Output the [X, Y] coordinate of the center of the cell containing the given text.  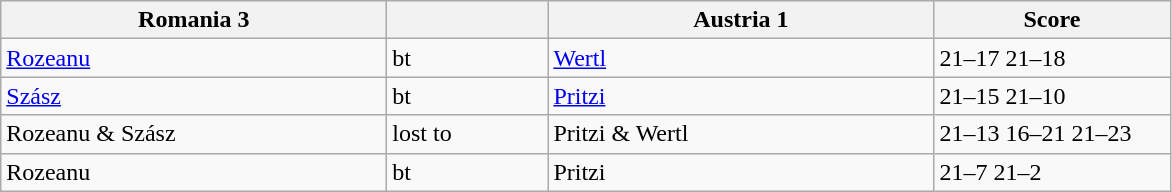
21–13 16–21 21–23 [1052, 134]
Austria 1 [741, 20]
Rozeanu & Szász [194, 134]
21–17 21–18 [1052, 58]
Pritzi & Wertl [741, 134]
21–15 21–10 [1052, 96]
Wertl [741, 58]
Score [1052, 20]
lost to [468, 134]
21–7 21–2 [1052, 172]
Romania 3 [194, 20]
Szász [194, 96]
